Identify which cell holds the provided text, then report its [X, Y] central coordinate. 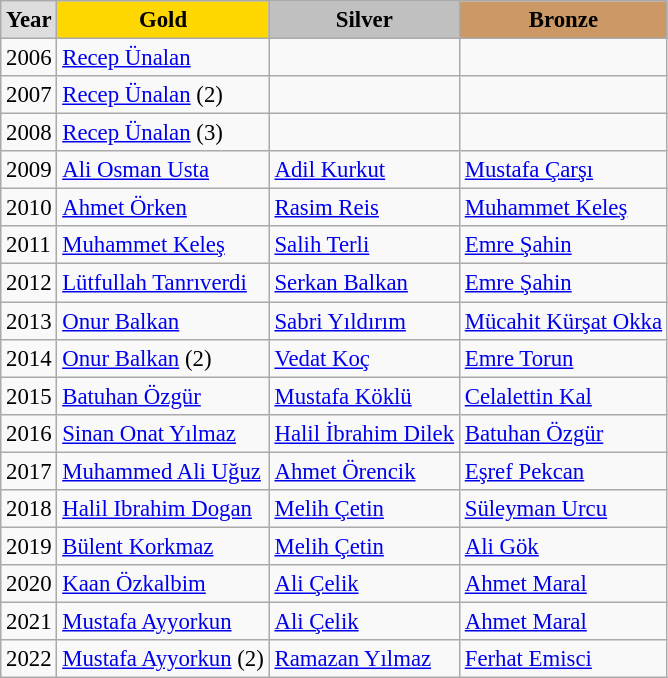
Lütfullah Tanrıverdi [163, 283]
2021 [29, 621]
2015 [29, 396]
Ali Gök [563, 546]
Kaan Özkalbim [163, 584]
2010 [29, 208]
Salih Terli [364, 245]
Ahmet Örencik [364, 471]
Silver [364, 20]
Mustafa Köklü [364, 396]
Bronze [563, 20]
Mustafa Ayyorkun [163, 621]
Recep Ünalan (2) [163, 95]
2011 [29, 245]
Ahmet Örken [163, 208]
2016 [29, 433]
Gold [163, 20]
2012 [29, 283]
2022 [29, 659]
2006 [29, 58]
Recep Ünalan (3) [163, 133]
Celalettin Kal [563, 396]
Muhammed Ali Uğuz [163, 471]
2019 [29, 546]
2020 [29, 584]
Mücahit Kürşat Okka [563, 321]
Bülent Korkmaz [163, 546]
Süleyman Urcu [563, 509]
Halil Ibrahim Dogan [163, 509]
2008 [29, 133]
Ferhat Emisci [563, 659]
Ramazan Yılmaz [364, 659]
Adil Kurkut [364, 170]
Mustafa Ayyorkun (2) [163, 659]
2018 [29, 509]
Rasim Reis [364, 208]
Year [29, 20]
Eşref Pekcan [563, 471]
Mustafa Çarşı [563, 170]
Serkan Balkan [364, 283]
Sabri Yıldırım [364, 321]
2014 [29, 358]
Onur Balkan (2) [163, 358]
2017 [29, 471]
Vedat Koç [364, 358]
Sinan Onat Yılmaz [163, 433]
2007 [29, 95]
Emre Torun [563, 358]
Recep Ünalan [163, 58]
2009 [29, 170]
Ali Osman Usta [163, 170]
Halil İbrahim Dilek [364, 433]
2013 [29, 321]
Onur Balkan [163, 321]
